Identify which cell holds the provided text, then report its [X, Y] central coordinate. 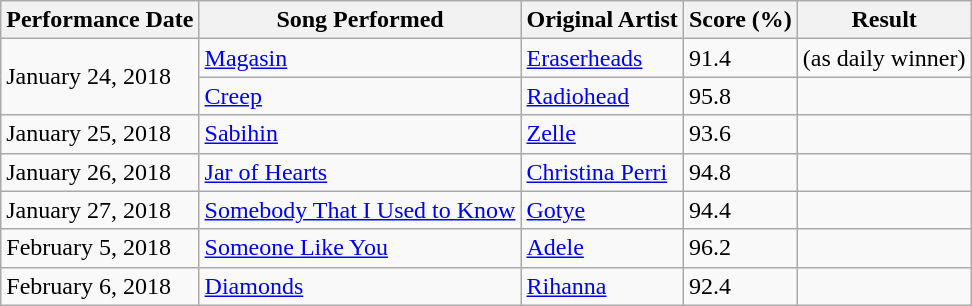
Jar of Hearts [360, 172]
Score (%) [740, 20]
93.6 [740, 134]
Original Artist [602, 20]
Rihanna [602, 286]
Somebody That I Used to Know [360, 210]
February 5, 2018 [100, 248]
94.4 [740, 210]
Adele [602, 248]
Performance Date [100, 20]
Result [884, 20]
January 24, 2018 [100, 77]
Magasin [360, 58]
95.8 [740, 96]
(as daily winner) [884, 58]
Sabihin [360, 134]
Eraserheads [602, 58]
Zelle [602, 134]
January 27, 2018 [100, 210]
91.4 [740, 58]
January 26, 2018 [100, 172]
Creep [360, 96]
January 25, 2018 [100, 134]
February 6, 2018 [100, 286]
Christina Perri [602, 172]
Radiohead [602, 96]
Gotye [602, 210]
Diamonds [360, 286]
96.2 [740, 248]
94.8 [740, 172]
Someone Like You [360, 248]
92.4 [740, 286]
Song Performed [360, 20]
